Capture the cell that displays the provided text and extract its (x, y) central coordinate. 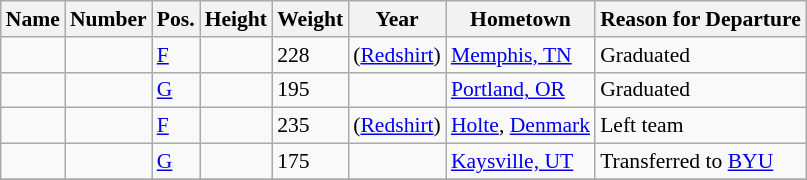
195 (310, 90)
Weight (310, 19)
Year (397, 19)
Number (108, 19)
Pos. (176, 19)
Transferred to BYU (700, 162)
Memphis, TN (520, 55)
Height (236, 19)
235 (310, 126)
175 (310, 162)
Kaysville, UT (520, 162)
Hometown (520, 19)
Left team (700, 126)
Reason for Departure (700, 19)
Name (33, 19)
Portland, OR (520, 90)
228 (310, 55)
Holte, Denmark (520, 126)
